Search for the cell housing the specified text and yield its [x, y] center coordinate. 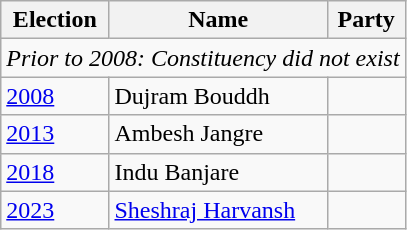
2023 [55, 210]
2013 [55, 134]
Name [218, 20]
Prior to 2008: Constituency did not exist [203, 58]
Dujram Bouddh [218, 96]
2008 [55, 96]
2018 [55, 172]
Indu Banjare [218, 172]
Ambesh Jangre [218, 134]
Election [55, 20]
Sheshraj Harvansh [218, 210]
Party [366, 20]
